Detect which cell encompasses the target text, then output its [x, y] center coordinate. 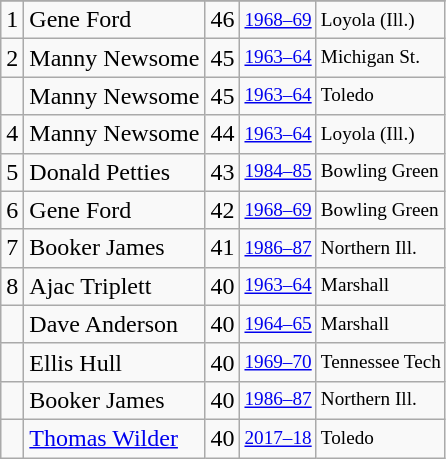
1964–65 [278, 324]
44 [222, 134]
2 [12, 58]
Ajac Triplett [114, 286]
Michigan St. [380, 58]
Dave Anderson [114, 324]
1 [12, 20]
7 [12, 248]
Tennessee Tech [380, 362]
6 [12, 210]
46 [222, 20]
5 [12, 172]
1984–85 [278, 172]
43 [222, 172]
8 [12, 286]
Ellis Hull [114, 362]
1969–70 [278, 362]
2017–18 [278, 438]
41 [222, 248]
Donald Petties [114, 172]
Thomas Wilder [114, 438]
42 [222, 210]
4 [12, 134]
